From the cell containing the given text, extract its center point as [x, y] coordinate. 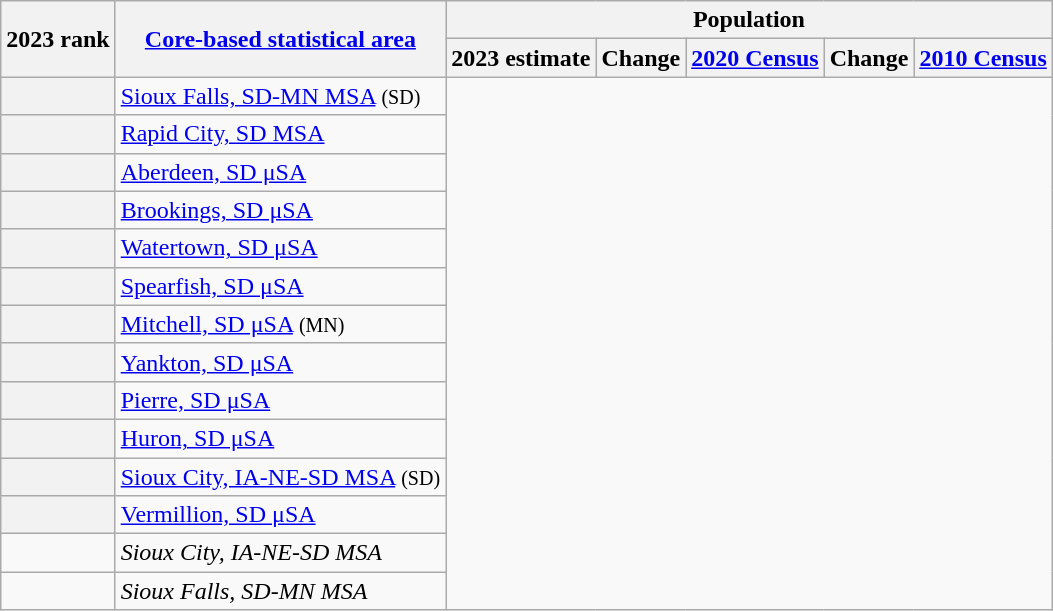
Rapid City, SD MSA [280, 134]
Sioux City, IA-NE-SD MSA [280, 553]
2020 Census [755, 58]
2010 Census [983, 58]
Brookings, SD μSA [280, 210]
Population [750, 20]
Sioux Falls, SD-MN MSA [280, 591]
Sioux Falls, SD-MN MSA (SD) [280, 96]
2023 estimate [521, 58]
Aberdeen, SD μSA [280, 172]
Core-based statistical area [280, 39]
Sioux City, IA-NE-SD MSA (SD) [280, 477]
Mitchell, SD μSA (MN) [280, 324]
2023 rank [58, 39]
Spearfish, SD μSA [280, 286]
Pierre, SD μSA [280, 400]
Yankton, SD μSA [280, 362]
Huron, SD μSA [280, 438]
Vermillion, SD μSA [280, 515]
Watertown, SD μSA [280, 248]
